Determine the [X, Y] coordinate at the center of the cell enclosing the given text.  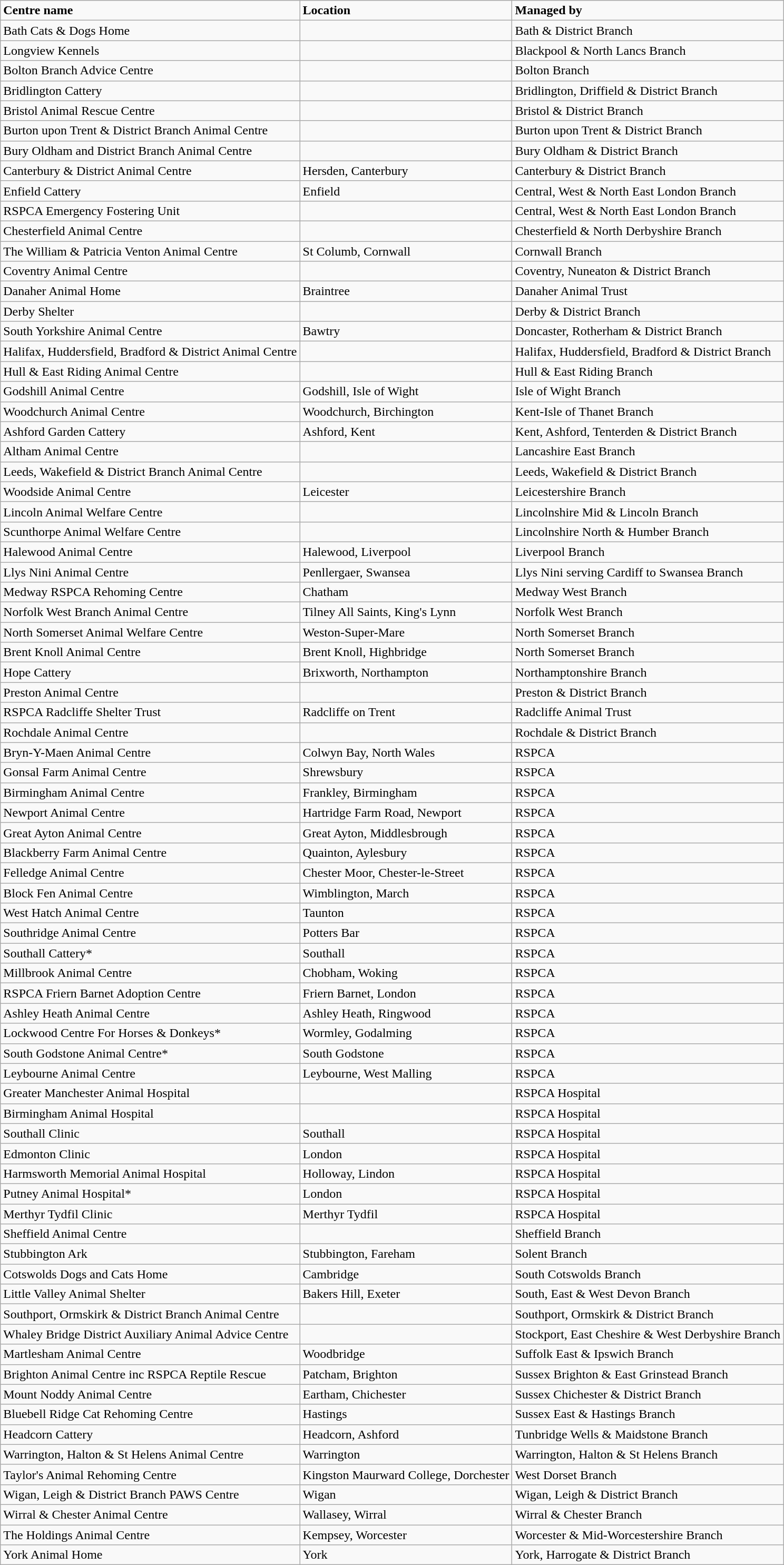
Chobham, Woking [406, 973]
Kingston Maurward College, Dorchester [406, 1474]
South Godstone [406, 1053]
Canterbury & District Animal Centre [150, 171]
RSPCA Radcliffe Shelter Trust [150, 712]
Managed by [648, 11]
Merthyr Tydfil Clinic [150, 1214]
Bolton Branch [648, 71]
Newport Animal Centre [150, 813]
Colwyn Bay, North Wales [406, 752]
Harmsworth Memorial Animal Hospital [150, 1173]
Leybourne, West Malling [406, 1073]
Halewood Animal Centre [150, 552]
Halifax, Huddersfield, Bradford & District Branch [648, 351]
Mount Noddy Animal Centre [150, 1394]
Godshill, Isle of Wight [406, 392]
Bluebell Ridge Cat Rehoming Centre [150, 1414]
Centre name [150, 11]
Hartridge Farm Road, Newport [406, 813]
Taylor's Animal Rehoming Centre [150, 1474]
Coventry, Nuneaton & District Branch [648, 271]
Location [406, 11]
Southall Cattery* [150, 953]
Worcester & Mid-Worcestershire Branch [648, 1535]
Bury Oldham and District Branch Animal Centre [150, 151]
Kempsey, Worcester [406, 1535]
Leeds, Wakefield & District Branch [648, 472]
Suffolk East & Ipswich Branch [648, 1354]
Bridlington, Driffield & District Branch [648, 91]
Block Fen Animal Centre [150, 893]
Woodside Animal Centre [150, 492]
Tunbridge Wells & Maidstone Branch [648, 1434]
Bakers Hill, Exeter [406, 1294]
Hull & East Riding Animal Centre [150, 371]
Frankley, Birmingham [406, 793]
Potters Bar [406, 933]
Birmingham Animal Hospital [150, 1113]
Danaher Animal Home [150, 291]
Wigan [406, 1494]
Wimblington, March [406, 893]
Hersden, Canterbury [406, 171]
Norfolk West Branch Animal Centre [150, 612]
Wigan, Leigh & District Branch [648, 1494]
Halewood, Liverpool [406, 552]
Wirral & Chester Animal Centre [150, 1514]
Enfield [406, 191]
Wigan, Leigh & District Branch PAWS Centre [150, 1494]
Bridlington Cattery [150, 91]
The William & Patricia Venton Animal Centre [150, 251]
Kent-Isle of Thanet Branch [648, 412]
Wallasey, Wirral [406, 1514]
St Columb, Cornwall [406, 251]
Rochdale Animal Centre [150, 732]
Bath Cats & Dogs Home [150, 31]
South Cotswolds Branch [648, 1274]
York [406, 1555]
Southport, Ormskirk & District Branch [648, 1314]
Chesterfield & North Derbyshire Branch [648, 231]
Brighton Animal Centre inc RSPCA Reptile Rescue [150, 1374]
Longview Kennels [150, 51]
Preston Animal Centre [150, 692]
Sussex Brighton & East Grinstead Branch [648, 1374]
Lincoln Animal Welfare Centre [150, 512]
Kent, Ashford, Tenterden & District Branch [648, 432]
Wirral & Chester Branch [648, 1514]
York Animal Home [150, 1555]
North Somerset Animal Welfare Centre [150, 632]
Tilney All Saints, King's Lynn [406, 612]
Brixworth, Northampton [406, 672]
Brent Knoll Animal Centre [150, 652]
Llys Nini serving Cardiff to Swansea Branch [648, 572]
Sheffield Animal Centre [150, 1234]
Sussex East & Hastings Branch [648, 1414]
Penllergaer, Swansea [406, 572]
South Yorkshire Animal Centre [150, 331]
Weston-Super-Mare [406, 632]
Eartham, Chichester [406, 1394]
Woodbridge [406, 1354]
Friern Barnet, London [406, 993]
Warrington, Halton & St Helens Branch [648, 1454]
Bath & District Branch [648, 31]
South Godstone Animal Centre* [150, 1053]
West Hatch Animal Centre [150, 913]
Canterbury & District Branch [648, 171]
Ashley Heath Animal Centre [150, 1013]
Blackberry Farm Animal Centre [150, 853]
Cornwall Branch [648, 251]
RSPCA Friern Barnet Adoption Centre [150, 993]
Warrington, Halton & St Helens Animal Centre [150, 1454]
Millbrook Animal Centre [150, 973]
Felledge Animal Centre [150, 873]
Little Valley Animal Shelter [150, 1294]
Hope Cattery [150, 672]
Wormley, Godalming [406, 1033]
Burton upon Trent & District Branch Animal Centre [150, 131]
Ashley Heath, Ringwood [406, 1013]
Bristol & District Branch [648, 111]
Llys Nini Animal Centre [150, 572]
Great Ayton, Middlesbrough [406, 833]
Lincolnshire North & Humber Branch [648, 532]
Derby & District Branch [648, 311]
Doncaster, Rotherham & District Branch [648, 331]
Bryn-Y-Maen Animal Centre [150, 752]
Medway West Branch [648, 592]
Bolton Branch Advice Centre [150, 71]
Sussex Chichester & District Branch [648, 1394]
Godshill Animal Centre [150, 392]
Lincolnshire Mid & Lincoln Branch [648, 512]
Medway RSPCA Rehoming Centre [150, 592]
Merthyr Tydfil [406, 1214]
The Holdings Animal Centre [150, 1535]
Stockport, East Cheshire & West Derbyshire Branch [648, 1334]
Shrewsbury [406, 772]
Derby Shelter [150, 311]
Woodchurch, Birchington [406, 412]
Burton upon Trent & District Branch [648, 131]
Radcliffe on Trent [406, 712]
Stubbington, Fareham [406, 1254]
Whaley Bridge District Auxiliary Animal Advice Centre [150, 1334]
Greater Manchester Animal Hospital [150, 1093]
Chesterfield Animal Centre [150, 231]
Martlesham Animal Centre [150, 1354]
Great Ayton Animal Centre [150, 833]
Halifax, Huddersfield, Bradford & District Animal Centre [150, 351]
Liverpool Branch [648, 552]
Taunton [406, 913]
Northamptonshire Branch [648, 672]
Scunthorpe Animal Welfare Centre [150, 532]
Leicester [406, 492]
Bristol Animal Rescue Centre [150, 111]
Cambridge [406, 1274]
Radcliffe Animal Trust [648, 712]
Southall Clinic [150, 1133]
Norfolk West Branch [648, 612]
Headcorn, Ashford [406, 1434]
Southridge Animal Centre [150, 933]
Blackpool & North Lancs Branch [648, 51]
Stubbington Ark [150, 1254]
Leeds, Wakefield & District Branch Animal Centre [150, 472]
Sheffield Branch [648, 1234]
West Dorset Branch [648, 1474]
Woodchurch Animal Centre [150, 412]
Leybourne Animal Centre [150, 1073]
Holloway, Lindon [406, 1173]
Chester Moor, Chester-le-Street [406, 873]
Putney Animal Hospital* [150, 1194]
Chatham [406, 592]
Birmingham Animal Centre [150, 793]
Hull & East Riding Branch [648, 371]
Cotswolds Dogs and Cats Home [150, 1274]
Southport, Ormskirk & District Branch Animal Centre [150, 1314]
Lancashire East Branch [648, 452]
Bury Oldham & District Branch [648, 151]
Leicestershire Branch [648, 492]
York, Harrogate & District Branch [648, 1555]
South, East & West Devon Branch [648, 1294]
Quainton, Aylesbury [406, 853]
Lockwood Centre For Horses & Donkeys* [150, 1033]
Preston & District Branch [648, 692]
Brent Knoll, Highbridge [406, 652]
Edmonton Clinic [150, 1153]
Warrington [406, 1454]
Altham Animal Centre [150, 452]
Braintree [406, 291]
Ashford, Kent [406, 432]
Isle of Wight Branch [648, 392]
Ashford Garden Cattery [150, 432]
Danaher Animal Trust [648, 291]
Hastings [406, 1414]
Rochdale & District Branch [648, 732]
Headcorn Cattery [150, 1434]
Enfield Cattery [150, 191]
Patcham, Brighton [406, 1374]
Solent Branch [648, 1254]
Coventry Animal Centre [150, 271]
RSPCA Emergency Fostering Unit [150, 211]
Bawtry [406, 331]
Gonsal Farm Animal Centre [150, 772]
